Detect which cell encompasses the target text, then output its (X, Y) center coordinate. 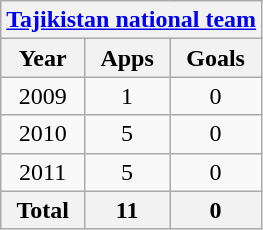
Tajikistan national team (132, 20)
11 (128, 210)
Year (43, 58)
Apps (128, 58)
2011 (43, 172)
2009 (43, 96)
Total (43, 210)
Goals (216, 58)
2010 (43, 134)
1 (128, 96)
